Return [X, Y] of the center of cell containing provided text 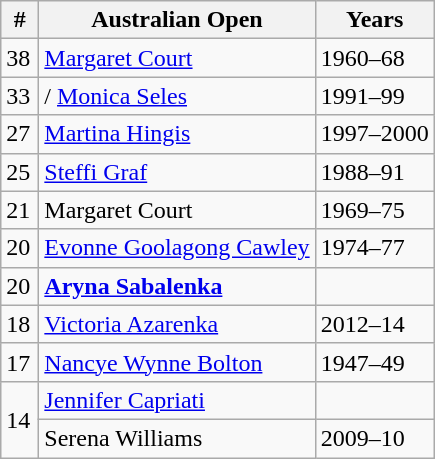
1991–99 [374, 96]
Years [374, 20]
Evonne Goolagong Cawley [177, 248]
Jennifer Capriati [177, 400]
1969–75 [374, 210]
1947–49 [374, 362]
/ Monica Seles [177, 96]
Serena Williams [177, 438]
Victoria Azarenka [177, 324]
1988–91 [374, 172]
14 [20, 419]
1974–77 [374, 248]
Steffi Graf [177, 172]
38 [20, 58]
25 [20, 172]
2009–10 [374, 438]
1997–2000 [374, 134]
1960–68 [374, 58]
Aryna Sabalenka [177, 286]
# [20, 20]
Martina Hingis [177, 134]
18 [20, 324]
Nancye Wynne Bolton [177, 362]
17 [20, 362]
Australian Open [177, 20]
2012–14 [374, 324]
21 [20, 210]
27 [20, 134]
33 [20, 96]
